Scan for the cell matching the given text and deliver its [X, Y] coordinate at center. 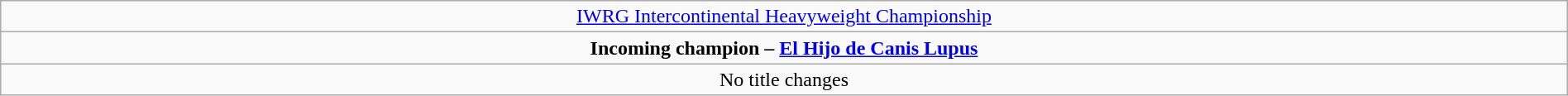
No title changes [784, 79]
IWRG Intercontinental Heavyweight Championship [784, 17]
Incoming champion – El Hijo de Canis Lupus [784, 48]
